Extract the (x, y) coordinate from the center of the cell holding the provided text.  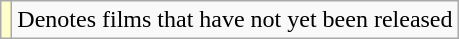
Denotes films that have not yet been released (235, 20)
